Return the [x, y] coordinate for the center point of the cell that contains the specified text.  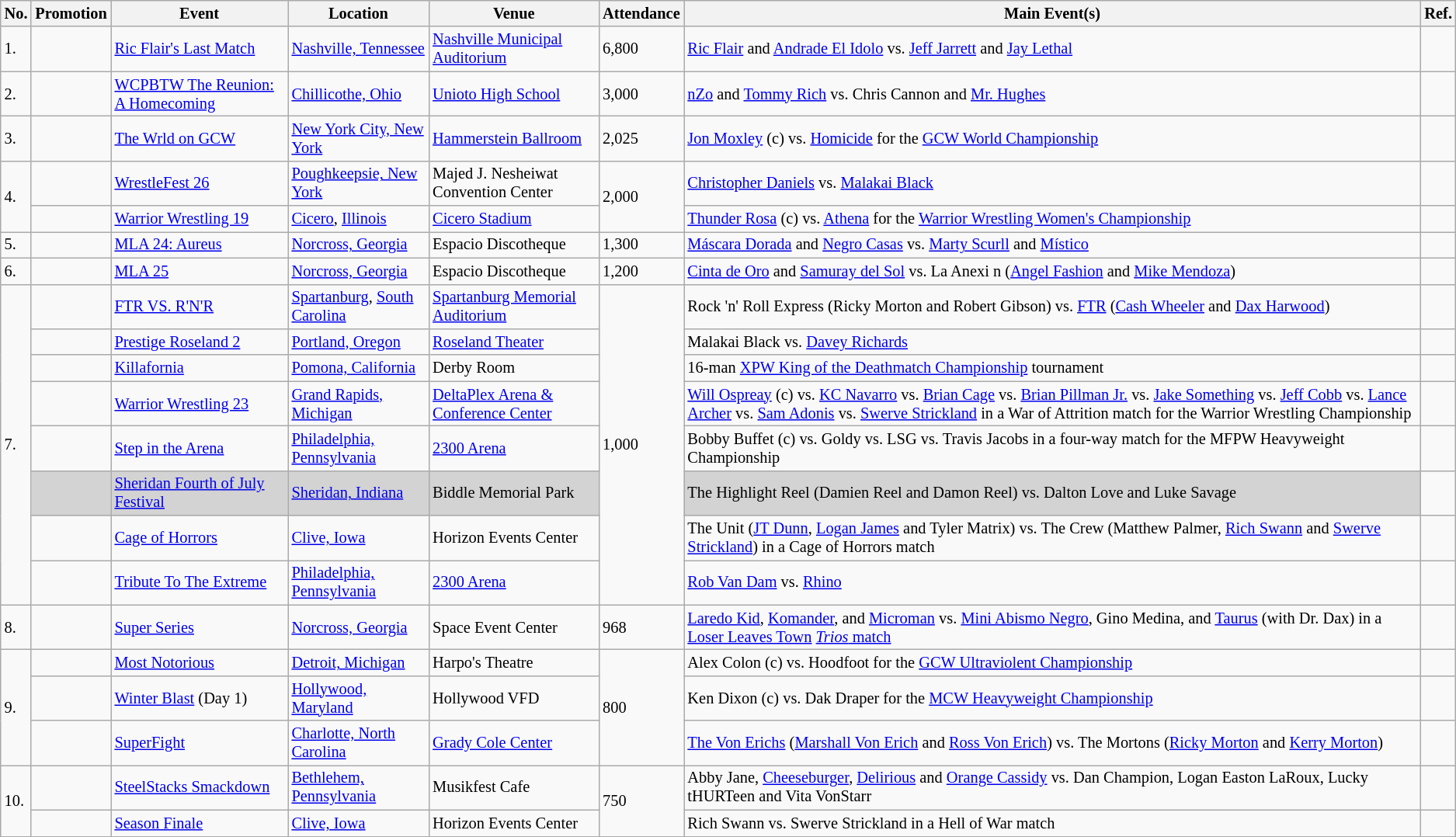
1. [16, 49]
800 [641, 707]
New York City, New York [359, 138]
SuperFight [200, 743]
750 [641, 800]
6. [16, 271]
Killafornia [200, 368]
Laredo Kid, Komander, and Microman vs. Mini Abismo Negro, Gino Medina, and Taurus (with Dr. Dax) in a Loser Leaves Town Trios match [1053, 627]
2. [16, 94]
9. [16, 707]
Rich Swann vs. Swerve Strickland in a Hell of War match [1053, 823]
Harpo's Theatre [514, 662]
8. [16, 627]
Máscara Dorada and Negro Casas vs. Marty Scurll and Místico [1053, 245]
Portland, Oregon [359, 342]
Sheridan, Indiana [359, 493]
FTR VS. R'N'R [200, 307]
SteelStacks Smackdown [200, 787]
2,025 [641, 138]
Spartanburg Memorial Auditorium [514, 307]
4. [16, 196]
Ken Dixon (c) vs. Dak Draper for the MCW Heavyweight Championship [1053, 698]
Christopher Daniels vs. Malakai Black [1053, 183]
1,000 [641, 444]
Spartanburg, South Carolina [359, 307]
Ref. [1438, 13]
Nashville Municipal Auditorium [514, 49]
7. [16, 444]
Bethlehem, Pennsylvania [359, 787]
Cage of Horrors [200, 538]
Majed J. Nesheiwat Convention Center [514, 183]
Grady Cole Center [514, 743]
DeltaPlex Arena & Conference Center [514, 404]
Malakai Black vs. Davey Richards [1053, 342]
WrestleFest 26 [200, 183]
No. [16, 13]
2,000 [641, 196]
nZo and Tommy Rich vs. Chris Cannon and Mr. Hughes [1053, 94]
Prestige Roseland 2 [200, 342]
Season Finale [200, 823]
Promotion [71, 13]
968 [641, 627]
Warrior Wrestling 19 [200, 219]
Musikfest Cafe [514, 787]
Ric Flair and Andrade El Idolo vs. Jeff Jarrett and Jay Lethal [1053, 49]
Main Event(s) [1053, 13]
Step in the Arena [200, 448]
Most Notorious [200, 662]
Chillicothe, Ohio [359, 94]
Roseland Theater [514, 342]
Winter Blast (Day 1) [200, 698]
10. [16, 800]
5. [16, 245]
Unioto High School [514, 94]
Jon Moxley (c) vs. Homicide for the GCW World Championship [1053, 138]
6,800 [641, 49]
1,200 [641, 271]
Super Series [200, 627]
Space Event Center [514, 627]
Nashville, Tennessee [359, 49]
Rock 'n' Roll Express (Ricky Morton and Robert Gibson) vs. FTR (Cash Wheeler and Dax Harwood) [1053, 307]
Hammerstein Ballroom [514, 138]
Cinta de Oro and Samuray del Sol vs. La Anexi n (Angel Fashion and Mike Mendoza) [1053, 271]
Ric Flair's Last Match [200, 49]
Location [359, 13]
The Von Erichs (Marshall Von Erich and Ross Von Erich) vs. The Mortons (Ricky Morton and Kerry Morton) [1053, 743]
Hollywood VFD [514, 698]
The Highlight Reel (Damien Reel and Damon Reel) vs. Dalton Love and Luke Savage [1053, 493]
3,000 [641, 94]
Tribute To The Extreme [200, 582]
The Unit (JT Dunn, Logan James and Tyler Matrix) vs. The Crew (Matthew Palmer, Rich Swann and Swerve Strickland) in a Cage of Horrors match [1053, 538]
Cicero Stadium [514, 219]
3. [16, 138]
Poughkeepsie, New York [359, 183]
Bobby Buffet (c) vs. Goldy vs. LSG vs. Travis Jacobs in a four-way match for the MFPW Heavyweight Championship [1053, 448]
MLA 25 [200, 271]
16-man XPW King of the Deathmatch Championship tournament [1053, 368]
The Wrld on GCW [200, 138]
Charlotte, North Carolina [359, 743]
Hollywood, Maryland [359, 698]
Warrior Wrestling 23 [200, 404]
Detroit, Michigan [359, 662]
Derby Room [514, 368]
Event [200, 13]
WCPBTW The Reunion: A Homecoming [200, 94]
Biddle Memorial Park [514, 493]
Attendance [641, 13]
Grand Rapids, Michigan [359, 404]
Thunder Rosa (c) vs. Athena for the Warrior Wrestling Women's Championship [1053, 219]
Rob Van Dam vs. Rhino [1053, 582]
MLA 24: Aureus [200, 245]
Cicero, Illinois [359, 219]
Abby Jane, Cheeseburger, Delirious and Orange Cassidy vs. Dan Champion, Logan Easton LaRoux, Lucky tHURTeen and Vita VonStarr [1053, 787]
1,300 [641, 245]
Alex Colon (c) vs. Hoodfoot for the GCW Ultraviolent Championship [1053, 662]
Sheridan Fourth of July Festival [200, 493]
Venue [514, 13]
Pomona, California [359, 368]
